Search for the cell housing the specified text and yield its [X, Y] center coordinate. 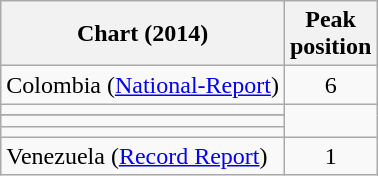
Chart (2014) [143, 34]
6 [330, 85]
Venezuela (Record Report) [143, 156]
1 [330, 156]
Colombia (National-Report) [143, 85]
Peakposition [330, 34]
